From the cell containing the given text, extract its center point as (x, y) coordinate. 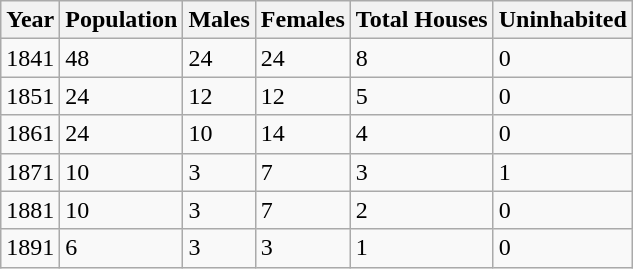
Year (30, 20)
4 (422, 134)
6 (122, 248)
1841 (30, 58)
5 (422, 96)
8 (422, 58)
Females (302, 20)
48 (122, 58)
Males (219, 20)
Total Houses (422, 20)
Uninhabited (562, 20)
1881 (30, 210)
14 (302, 134)
1861 (30, 134)
1871 (30, 172)
1891 (30, 248)
1851 (30, 96)
2 (422, 210)
Population (122, 20)
